Output the [x, y] coordinate of the center of the cell containing the given text.  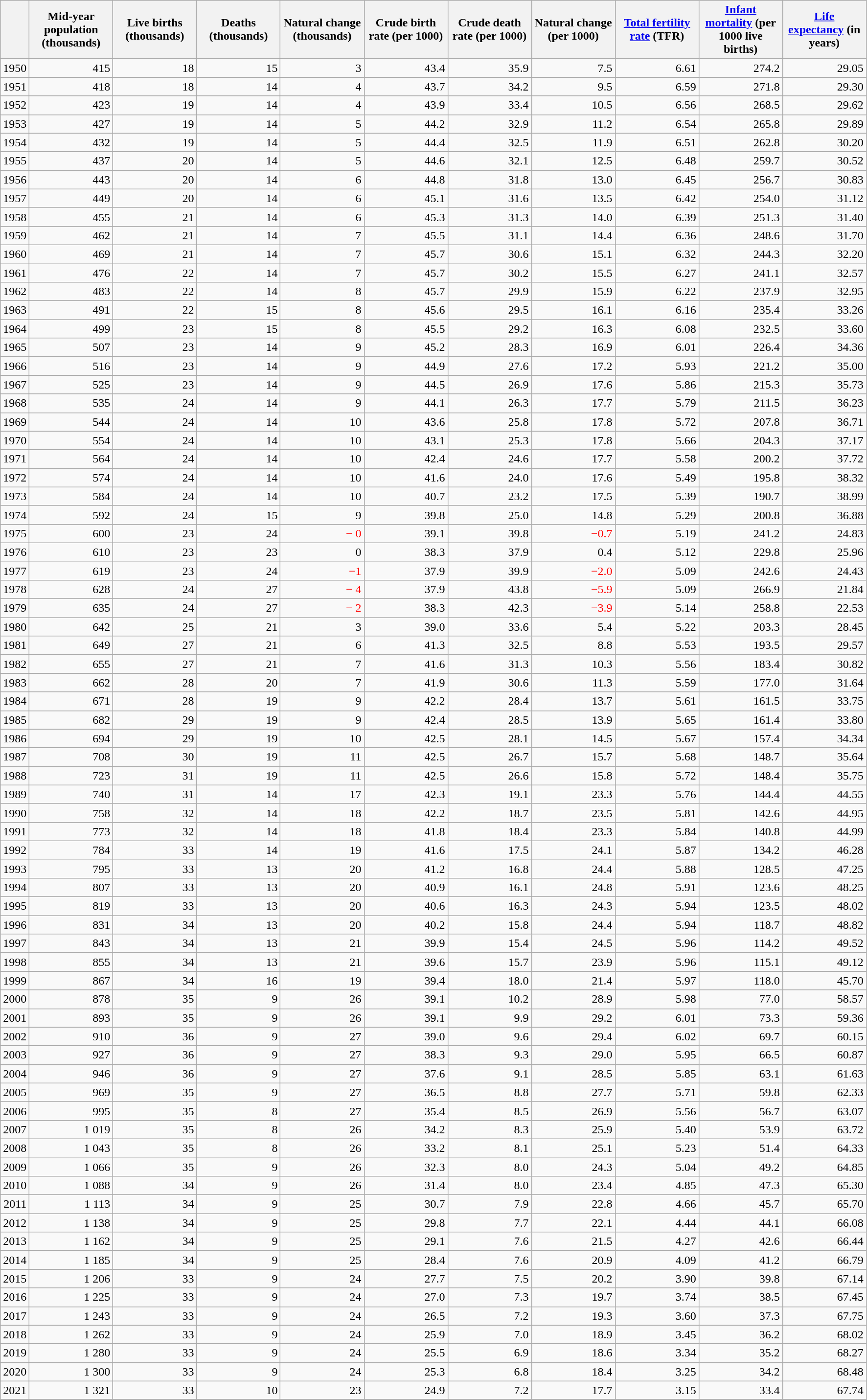
44.8 [406, 180]
6.02 [657, 1036]
44.4 [406, 142]
1963 [15, 310]
516 [71, 366]
31.70 [824, 235]
6.16 [657, 310]
41.3 [406, 645]
161.5 [741, 701]
1970 [15, 440]
13.5 [573, 198]
5.40 [657, 1129]
31.40 [824, 217]
5.97 [657, 981]
13.7 [573, 701]
1983 [15, 683]
4.44 [657, 1223]
259.7 [741, 161]
45.70 [824, 981]
8.3 [489, 1129]
3.15 [657, 1390]
43.7 [406, 87]
21.5 [573, 1241]
62.33 [824, 1092]
2005 [15, 1092]
65.70 [824, 1204]
927 [71, 1055]
5.85 [657, 1074]
25.1 [573, 1148]
507 [71, 347]
2019 [15, 1353]
2008 [15, 1148]
35.00 [824, 366]
1 185 [71, 1260]
41.8 [406, 831]
1974 [15, 515]
248.6 [741, 235]
37.17 [824, 440]
161.4 [741, 720]
221.2 [741, 366]
49.12 [824, 962]
1990 [15, 813]
Natural change (per 1000) [573, 29]
1953 [15, 124]
1980 [15, 627]
32.9 [489, 124]
17 [322, 794]
24.0 [489, 478]
1979 [15, 608]
5.49 [657, 478]
11.2 [573, 124]
610 [71, 552]
662 [71, 683]
5.79 [657, 403]
1972 [15, 478]
1 043 [71, 1148]
3.25 [657, 1372]
784 [71, 850]
211.5 [741, 403]
244.3 [741, 254]
32.20 [824, 254]
Crude birth rate (per 1000) [406, 29]
28.1 [489, 738]
628 [71, 590]
204.3 [741, 440]
7.7 [489, 1223]
35.73 [824, 385]
7.3 [489, 1297]
1957 [15, 198]
619 [71, 571]
142.6 [741, 813]
1986 [15, 738]
708 [71, 757]
193.5 [741, 645]
45.2 [406, 347]
68.48 [824, 1372]
11.9 [573, 142]
36.2 [741, 1334]
23.5 [573, 813]
48.25 [824, 888]
30.7 [406, 1204]
44.5 [406, 385]
6.59 [657, 87]
3.45 [657, 1334]
29.57 [824, 645]
2006 [15, 1111]
56.7 [741, 1111]
773 [71, 831]
Live births (thousands) [155, 29]
5.39 [657, 496]
2002 [15, 1036]
Deaths (thousands) [239, 29]
499 [71, 329]
1967 [15, 385]
35.4 [406, 1111]
77.0 [741, 999]
34.36 [824, 347]
11.3 [573, 683]
1961 [15, 273]
6.56 [657, 105]
30.2 [489, 273]
5.81 [657, 813]
64.33 [824, 1148]
15.1 [573, 254]
24.9 [406, 1390]
19.3 [573, 1316]
1977 [15, 571]
18.0 [489, 981]
1 321 [71, 1390]
36.23 [824, 403]
68.27 [824, 1353]
8.1 [489, 1148]
2010 [15, 1186]
31.64 [824, 683]
16.9 [573, 347]
40.6 [406, 906]
32.57 [824, 273]
13.9 [573, 720]
1956 [15, 180]
−2.0 [573, 571]
26.6 [489, 776]
5.88 [657, 869]
423 [71, 105]
455 [71, 217]
49.52 [824, 943]
33.60 [824, 329]
36.71 [824, 422]
24.43 [824, 571]
63.07 [824, 1111]
20.9 [573, 1260]
1 138 [71, 1223]
39.6 [406, 962]
29.0 [573, 1055]
449 [71, 198]
69.7 [741, 1036]
40.2 [406, 925]
2011 [15, 1204]
268.5 [741, 105]
229.8 [741, 552]
123.5 [741, 906]
7.9 [489, 1204]
1998 [15, 962]
807 [71, 888]
47.25 [824, 869]
157.4 [741, 738]
1 066 [71, 1167]
258.8 [741, 608]
6.9 [489, 1353]
649 [71, 645]
1973 [15, 496]
25.0 [489, 515]
831 [71, 925]
25.96 [824, 552]
29.62 [824, 105]
5.91 [657, 888]
544 [71, 422]
53.9 [741, 1129]
2021 [15, 1390]
66.5 [741, 1055]
1982 [15, 664]
427 [71, 124]
5.86 [657, 385]
48.02 [824, 906]
118.0 [741, 981]
−5.9 [573, 590]
14.4 [573, 235]
5.59 [657, 683]
437 [71, 161]
694 [71, 738]
6.45 [657, 180]
635 [71, 608]
67.74 [824, 1390]
642 [71, 627]
6.08 [657, 329]
740 [71, 794]
1976 [15, 552]
1991 [15, 831]
843 [71, 943]
Mid-year population (thousands) [71, 29]
−1 [322, 571]
39.4 [406, 981]
148.7 [741, 757]
878 [71, 999]
5.22 [657, 627]
48.82 [824, 925]
26.5 [406, 1316]
140.8 [741, 831]
Total fertility rate (TFR) [657, 29]
60.87 [824, 1055]
195.8 [741, 478]
1 300 [71, 1372]
1975 [15, 533]
1994 [15, 888]
4.66 [657, 1204]
26.3 [489, 403]
28.9 [573, 999]
215.3 [741, 385]
21.84 [824, 590]
29.89 [824, 124]
45.6 [406, 310]
274.2 [741, 68]
24.5 [573, 943]
128.5 [741, 869]
200.2 [741, 459]
42.6 [741, 1241]
12.5 [573, 161]
73.3 [741, 1018]
31.8 [489, 180]
226.4 [741, 347]
9.1 [489, 1074]
5.87 [657, 850]
−3.9 [573, 608]
38.99 [824, 496]
5.84 [657, 831]
1989 [15, 794]
1978 [15, 590]
1987 [15, 757]
1969 [15, 422]
59.36 [824, 1018]
60.15 [824, 1036]
115.1 [741, 962]
18.7 [489, 813]
31.4 [406, 1186]
59.8 [741, 1092]
5.14 [657, 608]
1 243 [71, 1316]
462 [71, 235]
5.67 [657, 738]
237.9 [741, 292]
10.2 [489, 999]
10.3 [573, 664]
266.9 [741, 590]
38.5 [741, 1297]
5.65 [657, 720]
600 [71, 533]
5.19 [657, 533]
29.4 [573, 1036]
969 [71, 1092]
795 [71, 869]
1962 [15, 292]
758 [71, 813]
1951 [15, 87]
5.4 [573, 627]
35.75 [824, 776]
33.6 [489, 627]
5.93 [657, 366]
995 [71, 1111]
30.52 [824, 161]
415 [71, 68]
43.4 [406, 68]
32.95 [824, 292]
525 [71, 385]
22.8 [573, 1204]
9.6 [489, 1036]
114.2 [741, 943]
23.2 [489, 496]
241.1 [741, 273]
6.54 [657, 124]
1 225 [71, 1297]
65.30 [824, 1186]
682 [71, 720]
4.27 [657, 1241]
1958 [15, 217]
6.51 [657, 142]
1 206 [71, 1279]
554 [71, 440]
29.9 [489, 292]
183.4 [741, 664]
10.5 [573, 105]
14.5 [573, 738]
5.23 [657, 1148]
148.4 [741, 776]
44.6 [406, 161]
24.83 [824, 533]
44.55 [824, 794]
5.12 [657, 552]
3.74 [657, 1297]
51.4 [741, 1148]
37.6 [406, 1074]
66.08 [824, 1223]
58.57 [824, 999]
5.98 [657, 999]
2020 [15, 1372]
7.0 [489, 1334]
32.1 [489, 161]
33.26 [824, 310]
5.95 [657, 1055]
893 [71, 1018]
1 262 [71, 1334]
1 280 [71, 1353]
6.39 [657, 217]
200.8 [741, 515]
6.61 [657, 68]
Life expectancy (in years) [824, 29]
14.0 [573, 217]
190.7 [741, 496]
2001 [15, 1018]
3.34 [657, 1353]
49.2 [741, 1167]
251.3 [741, 217]
1964 [15, 329]
14.8 [573, 515]
3.90 [657, 1279]
6.27 [657, 273]
207.8 [741, 422]
1 088 [71, 1186]
2009 [15, 1167]
241.2 [741, 533]
66.79 [824, 1260]
43.6 [406, 422]
19.7 [573, 1297]
5.71 [657, 1092]
1952 [15, 105]
256.7 [741, 180]
1997 [15, 943]
9.3 [489, 1055]
2016 [15, 1297]
6.22 [657, 292]
5.04 [657, 1167]
1965 [15, 347]
855 [71, 962]
564 [71, 459]
1966 [15, 366]
1981 [15, 645]
18.6 [573, 1353]
33.75 [824, 701]
25.5 [406, 1353]
29.30 [824, 87]
491 [71, 310]
232.5 [741, 329]
43.8 [489, 590]
1 019 [71, 1129]
5.61 [657, 701]
27.6 [489, 366]
8.5 [489, 1111]
418 [71, 87]
Infant mortality (per 1000 live births) [741, 29]
2000 [15, 999]
21.4 [573, 981]
1996 [15, 925]
177.0 [741, 683]
40.7 [406, 496]
32.3 [406, 1167]
13.0 [573, 180]
1960 [15, 254]
910 [71, 1036]
67.75 [824, 1316]
24.6 [489, 459]
19.1 [489, 794]
29.1 [406, 1241]
30.82 [824, 664]
2017 [15, 1316]
25.8 [489, 422]
144.4 [741, 794]
6.36 [657, 235]
31.1 [489, 235]
1985 [15, 720]
35.2 [741, 1353]
43.9 [406, 105]
1 113 [71, 1204]
− 4 [322, 590]
535 [71, 403]
0 [322, 552]
1999 [15, 981]
5.29 [657, 515]
1992 [15, 850]
1968 [15, 403]
5.66 [657, 440]
15.5 [573, 273]
45.1 [406, 198]
574 [71, 478]
1950 [15, 68]
67.14 [824, 1279]
2007 [15, 1129]
6.48 [657, 161]
483 [71, 292]
29.8 [406, 1223]
2013 [15, 1241]
33.2 [406, 1148]
235.4 [741, 310]
584 [71, 496]
47.3 [741, 1186]
4.85 [657, 1186]
1995 [15, 906]
− 0 [322, 533]
5.76 [657, 794]
15.4 [489, 943]
37.3 [741, 1316]
9.9 [489, 1018]
123.6 [741, 888]
23.4 [573, 1186]
43.1 [406, 440]
262.8 [741, 142]
2018 [15, 1334]
1988 [15, 776]
723 [71, 776]
2014 [15, 1260]
6.32 [657, 254]
16.8 [489, 869]
242.6 [741, 571]
4.09 [657, 1260]
44.2 [406, 124]
469 [71, 254]
5.68 [657, 757]
61.63 [824, 1074]
23.9 [573, 962]
44.95 [824, 813]
1954 [15, 142]
36.5 [406, 1092]
2012 [15, 1223]
3.60 [657, 1316]
443 [71, 180]
819 [71, 906]
476 [71, 273]
28.45 [824, 627]
592 [71, 515]
26.7 [489, 757]
67.45 [824, 1297]
5.53 [657, 645]
432 [71, 142]
31.6 [489, 198]
30.83 [824, 180]
44.9 [406, 366]
946 [71, 1074]
64.85 [824, 1167]
24.8 [573, 888]
63.72 [824, 1129]
Crude death rate (per 1000) [489, 29]
655 [71, 664]
29.5 [489, 310]
31.12 [824, 198]
2003 [15, 1055]
Natural change (thousands) [322, 29]
15.9 [573, 292]
22.53 [824, 608]
203.3 [741, 627]
29.05 [824, 68]
34.34 [824, 738]
33.80 [824, 720]
9.5 [573, 87]
45.3 [406, 217]
30.20 [824, 142]
1959 [15, 235]
68.02 [824, 1334]
37.72 [824, 459]
30 [155, 757]
2004 [15, 1074]
20.2 [573, 1279]
38.32 [824, 478]
36.88 [824, 515]
118.7 [741, 925]
254.0 [741, 198]
134.2 [741, 850]
35.64 [824, 757]
41.9 [406, 683]
24.1 [573, 850]
18.9 [573, 1334]
35.9 [489, 68]
1993 [15, 869]
46.28 [824, 850]
22.1 [573, 1223]
66.44 [824, 1241]
1971 [15, 459]
27.0 [406, 1297]
2015 [15, 1279]
265.8 [741, 124]
−0.7 [573, 533]
1 162 [71, 1241]
1984 [15, 701]
40.9 [406, 888]
44.99 [824, 831]
1955 [15, 161]
867 [71, 981]
5.58 [657, 459]
− 2 [322, 608]
63.1 [741, 1074]
271.8 [741, 87]
671 [71, 701]
28.3 [489, 347]
17.2 [573, 366]
16 [239, 981]
6.42 [657, 198]
0.4 [573, 552]
6.8 [489, 1372]
